Return [X, Y] of the center of cell containing provided text 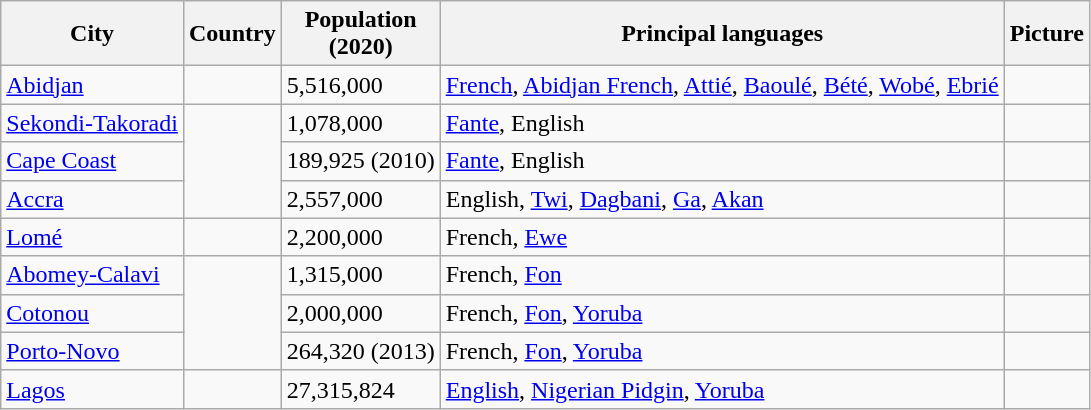
Accra [92, 199]
189,925 (2010) [360, 161]
1,078,000 [360, 123]
Abomey-Calavi [92, 275]
Principal languages [722, 34]
2,200,000 [360, 237]
27,315,824 [360, 389]
Porto-Novo [92, 351]
French, Abidjan French, Attié, Baoulé, Bété, Wobé, Ebrié [722, 85]
English, Nigerian Pidgin, Yoruba [722, 389]
Population(2020) [360, 34]
1,315,000 [360, 275]
Abidjan [92, 85]
Lomé [92, 237]
English, Twi, Dagbani, Ga, Akan [722, 199]
5,516,000 [360, 85]
Country [232, 34]
French, Ewe [722, 237]
Sekondi-Takoradi [92, 123]
2,000,000 [360, 313]
Cape Coast [92, 161]
Cotonou [92, 313]
Picture [1046, 34]
2,557,000 [360, 199]
Lagos [92, 389]
French, Fon [722, 275]
264,320 (2013) [360, 351]
City [92, 34]
